Extract the (x, y) coordinate from the center of the cell holding the provided text.  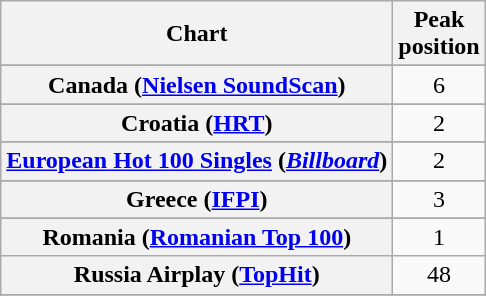
Russia Airplay (TopHit) (197, 275)
Peakposition (439, 34)
Chart (197, 34)
Croatia (HRT) (197, 123)
Romania (Romanian Top 100) (197, 237)
48 (439, 275)
3 (439, 199)
Greece (IFPI) (197, 199)
European Hot 100 Singles (Billboard) (197, 161)
1 (439, 237)
Canada (Nielsen SoundScan) (197, 85)
6 (439, 85)
